For the text-containing cell, return its midpoint in (x, y) coordinate format. 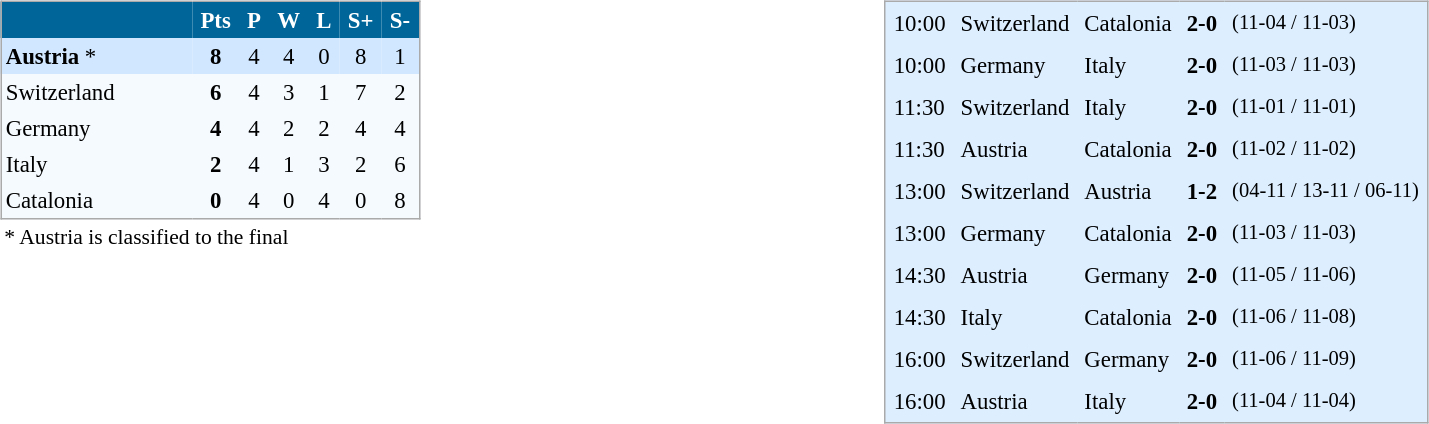
(11-06 / 11-08) (1326, 317)
S- (400, 20)
(11-02 / 11-02) (1326, 149)
7 (361, 92)
(11-05 / 11-06) (1326, 275)
1-2 (1202, 191)
S+ (361, 20)
(11-01 / 11-01) (1326, 107)
P (254, 20)
* Austria is classified to the final (210, 237)
L (324, 20)
(11-06 / 11-09) (1326, 359)
W (288, 20)
Austria * (96, 56)
(11-04 / 11-04) (1326, 402)
Pts (216, 20)
(11-04 / 11-03) (1326, 22)
(04-11 / 13-11 / 06-11) (1326, 191)
